Return [X, Y] of the center of cell containing provided text 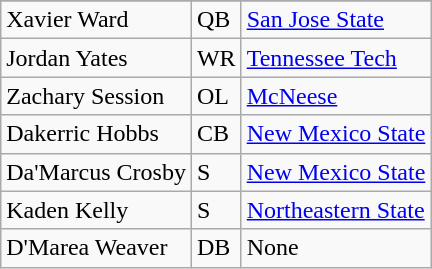
San Jose State [336, 20]
Jordan Yates [96, 58]
Tennessee Tech [336, 58]
D'Marea Weaver [96, 248]
DB [216, 248]
Da'Marcus Crosby [96, 172]
Northeastern State [336, 210]
WR [216, 58]
McNeese [336, 96]
CB [216, 134]
Kaden Kelly [96, 210]
QB [216, 20]
Dakerric Hobbs [96, 134]
Zachary Session [96, 96]
OL [216, 96]
None [336, 248]
Xavier Ward [96, 20]
